Find where the given text appears and provide that cell's center as (x, y) coordinate. 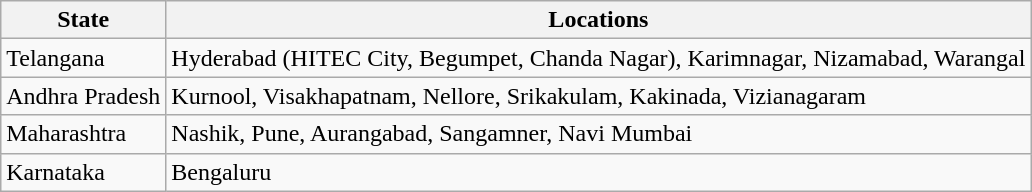
Andhra Pradesh (84, 96)
Telangana (84, 58)
Karnataka (84, 172)
Maharashtra (84, 134)
Bengaluru (598, 172)
Locations (598, 20)
Kurnool, Visakhapatnam, Nellore, Srikakulam, Kakinada, Vizianagaram (598, 96)
Nashik, Pune, Aurangabad, Sangamner, Navi Mumbai (598, 134)
Hyderabad (HITEC City, Begumpet, Chanda Nagar), Karimnagar, Nizamabad, Warangal (598, 58)
State (84, 20)
